Pinpoint the cell where the given text exists, returning its (x, y) midpoint coordinate. 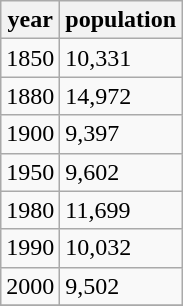
10,032 (121, 248)
9,602 (121, 172)
1880 (30, 96)
year (30, 20)
9,397 (121, 134)
population (121, 20)
1980 (30, 210)
10,331 (121, 58)
1900 (30, 134)
11,699 (121, 210)
14,972 (121, 96)
1990 (30, 248)
1850 (30, 58)
9,502 (121, 286)
1950 (30, 172)
2000 (30, 286)
